Determine the [X, Y] coordinate at the center of the cell enclosing the given text.  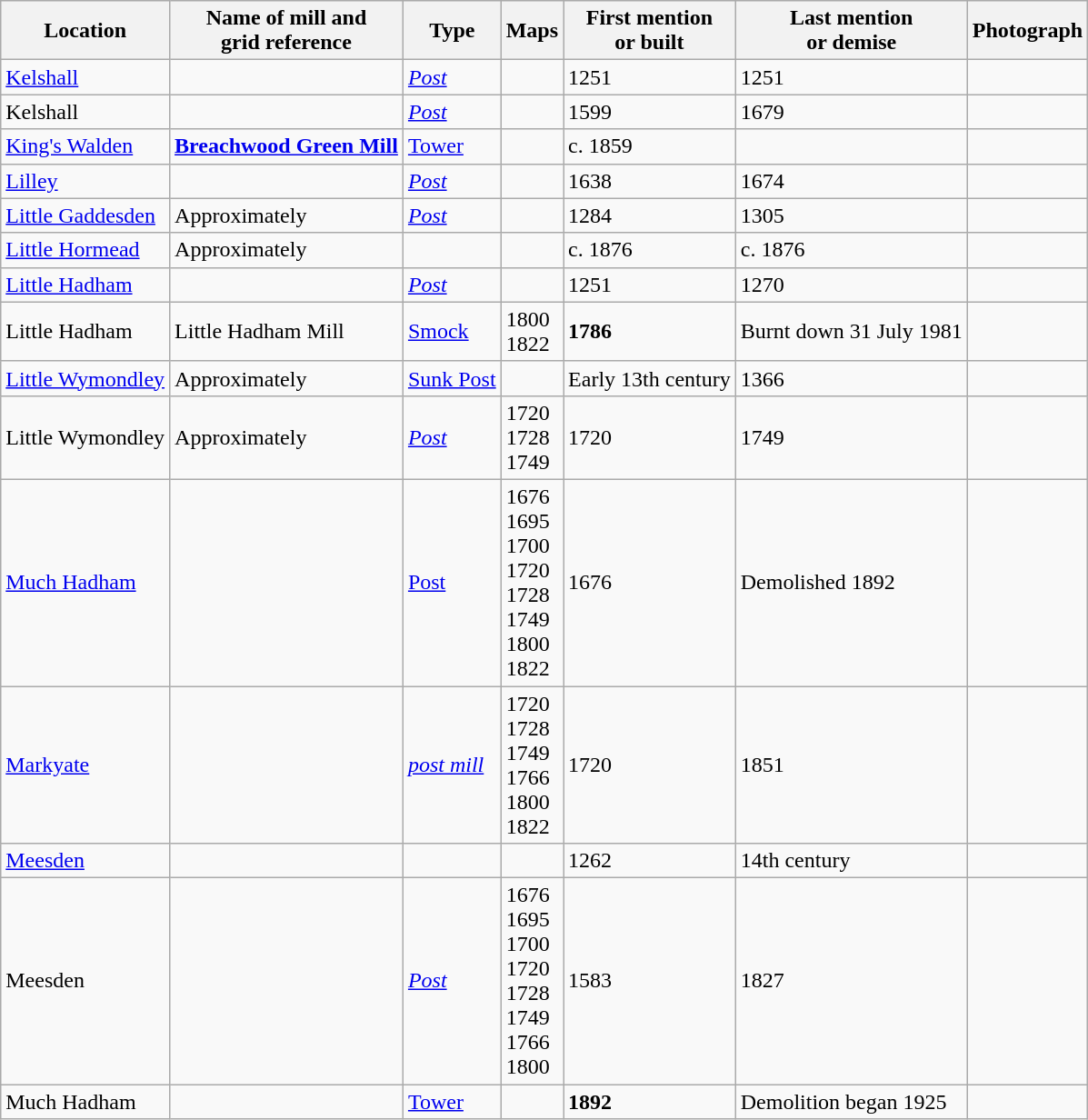
Early 13th century [650, 378]
Markyate [85, 764]
172017281749 [532, 437]
Smock [452, 331]
1638 [650, 181]
16761695170017201728174918001822 [532, 582]
First mentionor built [650, 31]
172017281749176618001822 [532, 764]
1676 [650, 582]
18001822 [532, 331]
1827 [851, 982]
14th century [851, 861]
1679 [851, 112]
Demolition began 1925 [851, 1102]
Location [85, 31]
Burnt down 31 July 1981 [851, 331]
1583 [650, 982]
Lilley [85, 181]
16761695170017201728174917661800 [532, 982]
1284 [650, 215]
Maps [532, 31]
Breachwood Green Mill [287, 146]
King's Walden [85, 146]
1366 [851, 378]
post mill [452, 764]
c. 1859 [650, 146]
Demolished 1892 [851, 582]
Little Hormead [85, 250]
Little Hadham Mill [287, 331]
1749 [851, 437]
1674 [851, 181]
1851 [851, 764]
Sunk Post [452, 378]
Photograph [1027, 31]
1270 [851, 285]
1599 [650, 112]
Last mention or demise [851, 31]
1786 [650, 331]
1262 [650, 861]
1305 [851, 215]
Name of mill andgrid reference [287, 31]
1892 [650, 1102]
Type [452, 31]
Little Gaddesden [85, 215]
